Detect which cell encompasses the target text, then output its [x, y] center coordinate. 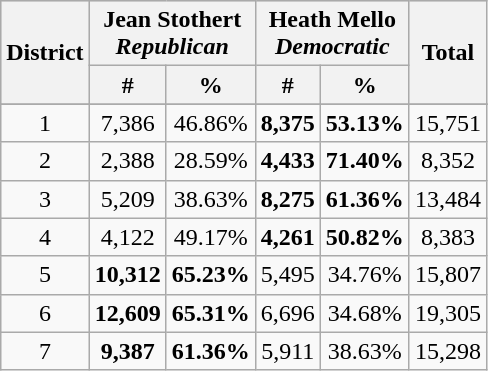
4,122 [128, 237]
6 [45, 313]
65.23% [210, 275]
5 [45, 275]
71.40% [364, 161]
7,386 [128, 123]
46.86% [210, 123]
8,375 [288, 123]
1 [45, 123]
8,275 [288, 199]
5,209 [128, 199]
2,388 [128, 161]
49.17% [210, 237]
Jean StothertRepublican [172, 34]
Heath MelloDemocratic [332, 34]
12,609 [128, 313]
53.13% [364, 123]
4,261 [288, 237]
19,305 [448, 313]
10,312 [128, 275]
65.31% [210, 313]
15,298 [448, 351]
15,751 [448, 123]
3 [45, 199]
5,911 [288, 351]
2 [45, 161]
7 [45, 351]
15,807 [448, 275]
6,696 [288, 313]
8,352 [448, 161]
4,433 [288, 161]
5,495 [288, 275]
34.76% [364, 275]
50.82% [364, 237]
District [45, 52]
34.68% [364, 313]
4 [45, 237]
Total [448, 52]
28.59% [210, 161]
8,383 [448, 237]
9,387 [128, 351]
13,484 [448, 199]
